Scan for the cell matching the given text and deliver its [X, Y] coordinate at center. 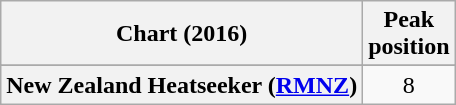
Peakposition [409, 34]
Chart (2016) [182, 34]
New Zealand Heatseeker (RMNZ) [182, 85]
8 [409, 85]
